Return (x, y) of the center of cell containing provided text 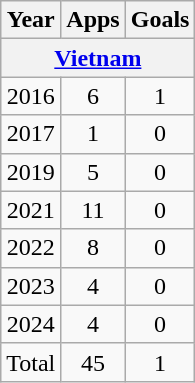
Goals (160, 20)
2023 (31, 286)
11 (93, 210)
Total (31, 362)
2021 (31, 210)
6 (93, 96)
Year (31, 20)
45 (93, 362)
2024 (31, 324)
2022 (31, 248)
2017 (31, 134)
8 (93, 248)
2016 (31, 96)
5 (93, 172)
Vietnam (98, 58)
2019 (31, 172)
Apps (93, 20)
